Return [x, y] of the center of cell containing provided text 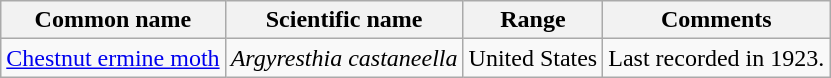
Common name [113, 20]
Argyresthia castaneella [344, 58]
Scientific name [344, 20]
Last recorded in 1923. [716, 58]
Chestnut ermine moth [113, 58]
United States [533, 58]
Comments [716, 20]
Range [533, 20]
